Extract the [X, Y] coordinate from the center of the cell holding the provided text.  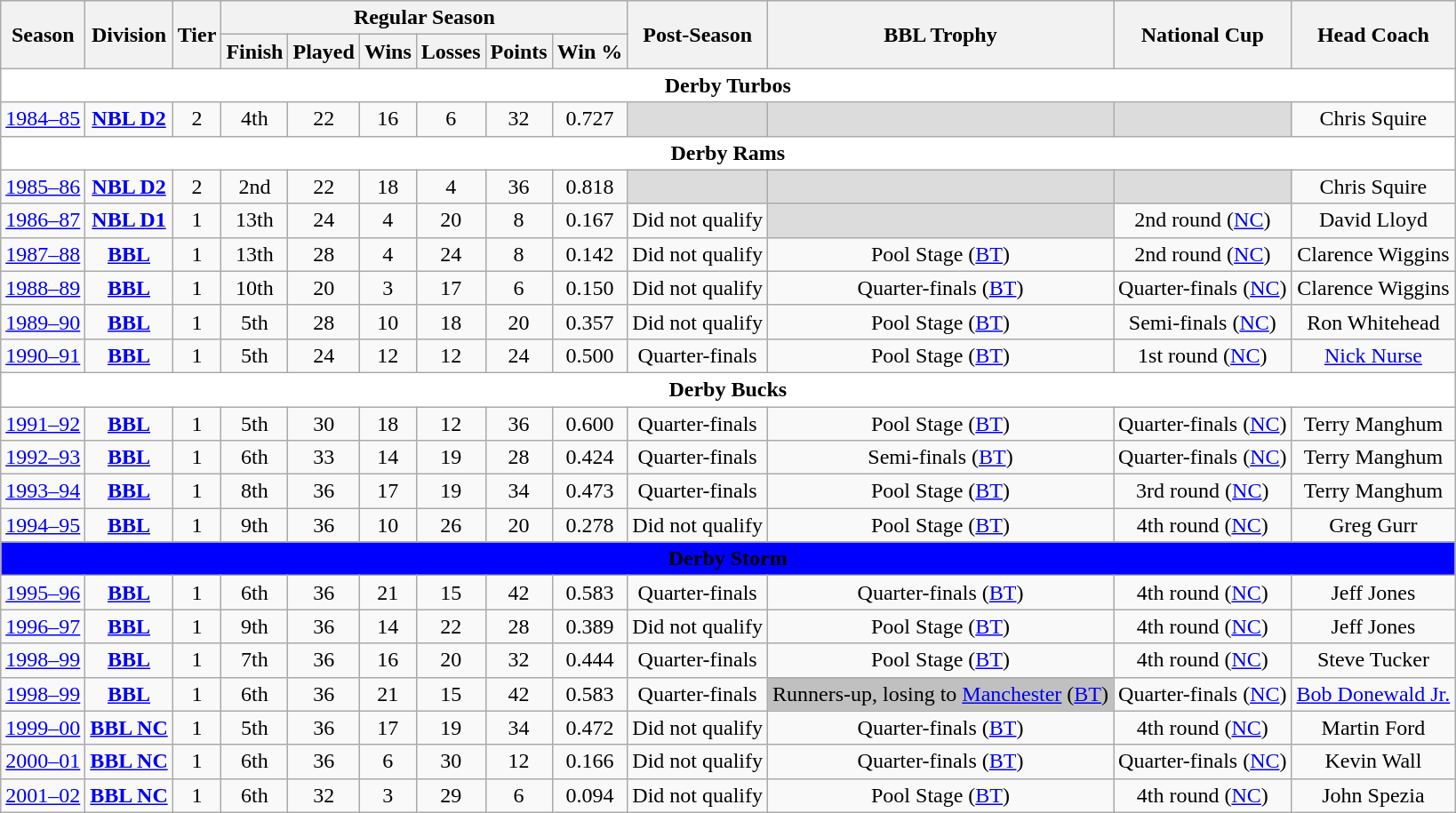
1995–96 [43, 593]
Derby Bucks [728, 389]
0.472 [590, 728]
4th [254, 119]
Season [43, 35]
Steve Tucker [1373, 660]
National Cup [1204, 35]
Martin Ford [1373, 728]
33 [324, 458]
0.166 [590, 761]
Derby Turbos [728, 85]
1996–97 [43, 626]
Greg Gurr [1373, 525]
Points [519, 52]
1988–89 [43, 288]
1987–88 [43, 254]
26 [451, 525]
1993–94 [43, 491]
Division [129, 35]
1985–86 [43, 187]
0.167 [590, 220]
1991–92 [43, 424]
Finish [254, 52]
10th [254, 288]
29 [451, 795]
0.357 [590, 322]
0.500 [590, 355]
3rd round (NC) [1204, 491]
2000–01 [43, 761]
Bob Donewald Jr. [1373, 694]
Semi-finals (NC) [1204, 322]
Post-Season [698, 35]
2nd [254, 187]
8th [254, 491]
1984–85 [43, 119]
1989–90 [43, 322]
Wins [388, 52]
0.473 [590, 491]
1992–93 [43, 458]
Derby Storm [728, 559]
Runners-up, losing to Manchester (BT) [940, 694]
Win % [590, 52]
Regular Season [425, 18]
David Lloyd [1373, 220]
Head Coach [1373, 35]
7th [254, 660]
0.094 [590, 795]
0.424 [590, 458]
Ron Whitehead [1373, 322]
BBL Trophy [940, 35]
1990–91 [43, 355]
Semi-finals (BT) [940, 458]
1994–95 [43, 525]
0.444 [590, 660]
0.278 [590, 525]
0.389 [590, 626]
John Spezia [1373, 795]
Tier [197, 35]
0.150 [590, 288]
1999–00 [43, 728]
2001–02 [43, 795]
1986–87 [43, 220]
0.600 [590, 424]
1st round (NC) [1204, 355]
0.142 [590, 254]
Kevin Wall [1373, 761]
0.727 [590, 119]
Played [324, 52]
NBL D1 [129, 220]
Losses [451, 52]
0.818 [590, 187]
Derby Rams [728, 153]
Nick Nurse [1373, 355]
